Capture the cell that displays the provided text and extract its (X, Y) central coordinate. 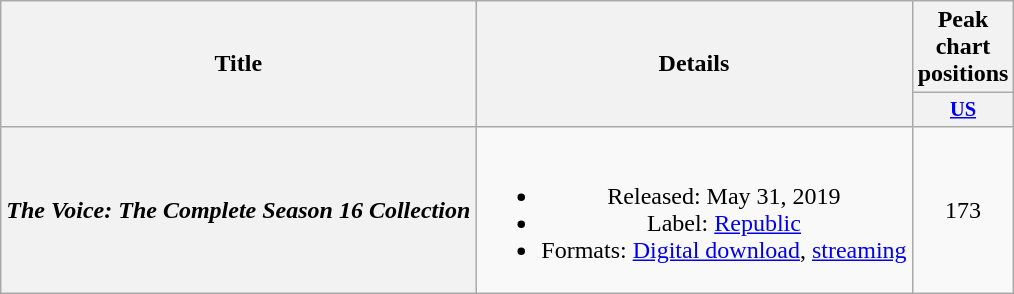
US (963, 110)
Released: May 31, 2019Label: RepublicFormats: Digital download, streaming (694, 210)
The Voice: The Complete Season 16 Collection (238, 210)
173 (963, 210)
Details (694, 64)
Peak chart positions (963, 47)
Title (238, 64)
